Capture the cell that displays the provided text and extract its (x, y) central coordinate. 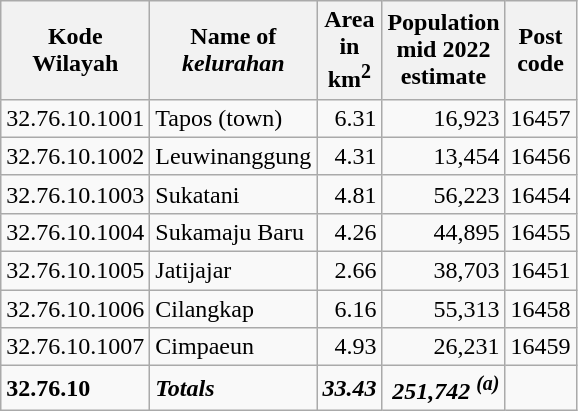
Cimpaeun (234, 347)
13,454 (444, 156)
Populationmid 2022estimate (444, 50)
32.76.10.1007 (76, 347)
16457 (540, 118)
55,313 (444, 309)
16451 (540, 271)
Sukatani (234, 194)
4.93 (350, 347)
6.31 (350, 118)
Postcode (540, 50)
251,742 (a) (444, 388)
Sukamaju Baru (234, 232)
26,231 (444, 347)
16458 (540, 309)
Leuwinanggung (234, 156)
32.76.10.1002 (76, 156)
32.76.10 (76, 388)
4.31 (350, 156)
38,703 (444, 271)
2.66 (350, 271)
33.43 (350, 388)
Jatijajar (234, 271)
Cilangkap (234, 309)
Area in km2 (350, 50)
16456 (540, 156)
Kode Wilayah (76, 50)
32.76.10.1003 (76, 194)
Totals (234, 388)
32.76.10.1004 (76, 232)
6.16 (350, 309)
32.76.10.1005 (76, 271)
4.81 (350, 194)
Name of kelurahan (234, 50)
56,223 (444, 194)
16454 (540, 194)
4.26 (350, 232)
Tapos (town) (234, 118)
44,895 (444, 232)
16,923 (444, 118)
16455 (540, 232)
32.76.10.1006 (76, 309)
32.76.10.1001 (76, 118)
16459 (540, 347)
